Return [X, Y] of the center of cell containing provided text 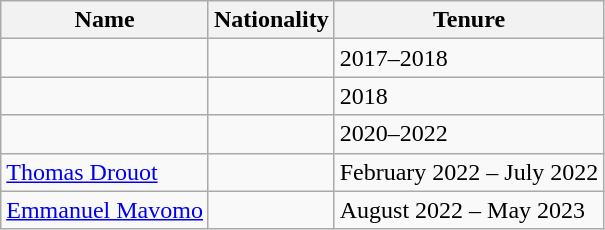
Emmanuel Mavomo [105, 210]
2018 [469, 96]
Name [105, 20]
Nationality [271, 20]
Tenure [469, 20]
2020–2022 [469, 134]
August 2022 – May 2023 [469, 210]
Thomas Drouot [105, 172]
February 2022 – July 2022 [469, 172]
2017–2018 [469, 58]
